Search for the cell housing the specified text and yield its (x, y) center coordinate. 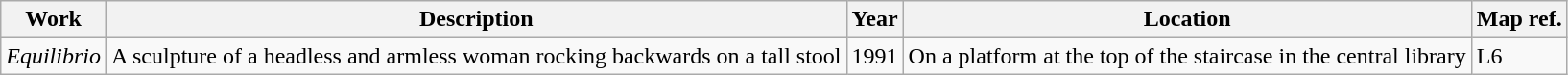
Year (875, 19)
Equilibrio (54, 56)
1991 (875, 56)
Location (1187, 19)
Description (476, 19)
L6 (1519, 56)
Map ref. (1519, 19)
A sculpture of a headless and armless woman rocking backwards on a tall stool (476, 56)
On a platform at the top of the staircase in the central library (1187, 56)
Work (54, 19)
